Provide the [x, y] coordinate of the cell's center where the given text is located.  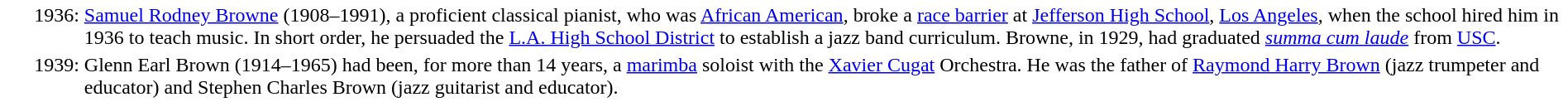
1936: [41, 27]
1939: [41, 76]
